From the cell containing the given text, extract its center point as (x, y) coordinate. 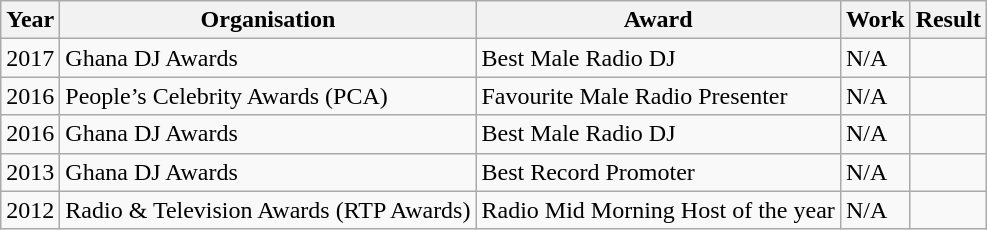
Radio Mid Morning Host of the year (658, 210)
2013 (30, 172)
Favourite Male Radio Presenter (658, 96)
Organisation (268, 20)
Result (948, 20)
Work (875, 20)
Year (30, 20)
2017 (30, 58)
Award (658, 20)
2012 (30, 210)
Best Record Promoter (658, 172)
People’s Celebrity Awards (PCA) (268, 96)
Radio & Television Awards (RTP Awards) (268, 210)
